Determine the [X, Y] coordinate at the center of the cell enclosing the given text.  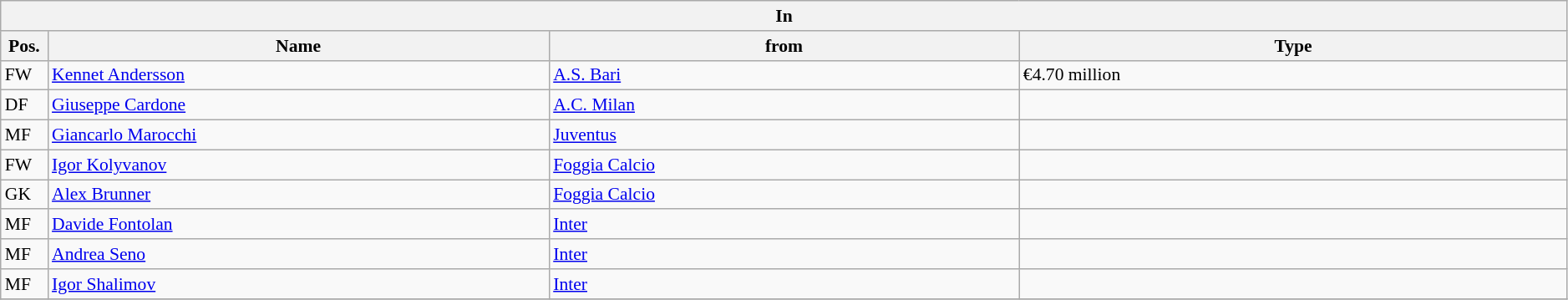
A.C. Milan [784, 105]
Davide Fontolan [298, 225]
In [784, 16]
from [784, 46]
Type [1293, 46]
GK [24, 195]
DF [24, 105]
Kennet Andersson [298, 75]
Andrea Seno [298, 254]
Alex Brunner [298, 195]
Pos. [24, 46]
Name [298, 46]
€4.70 million [1293, 75]
Igor Kolyvanov [298, 165]
Giancarlo Marocchi [298, 135]
Igor Shalimov [298, 284]
A.S. Bari [784, 75]
Juventus [784, 135]
Giuseppe Cardone [298, 105]
